Locate the cell with the specified text and output its [x, y] center coordinate. 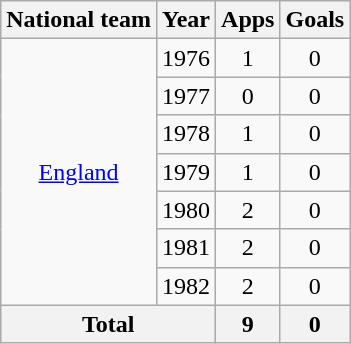
1978 [186, 134]
9 [248, 324]
1980 [186, 210]
Apps [248, 20]
1977 [186, 96]
1981 [186, 248]
Goals [315, 20]
1982 [186, 286]
Year [186, 20]
National team [79, 20]
1976 [186, 58]
England [79, 172]
Total [108, 324]
1979 [186, 172]
